Pinpoint the cell where the given text exists, returning its [x, y] midpoint coordinate. 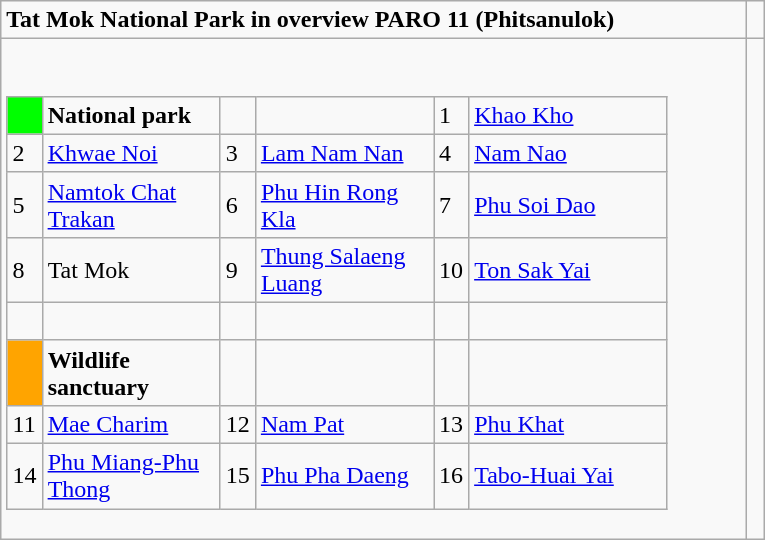
4 [452, 153]
Tat Mok [131, 270]
15 [238, 476]
1 [452, 115]
Phu Hin Rong Kla [344, 204]
Khao Kho [568, 115]
12 [238, 424]
Thung Salaeng Luang [344, 270]
Phu Miang-Phu Thong [131, 476]
Phu Soi Dao [568, 204]
9 [238, 270]
6 [238, 204]
National park [131, 115]
10 [452, 270]
Phu Khat [568, 424]
3 [238, 153]
Tat Mok National Park in overview PARO 11 (Phitsanulok) [374, 20]
11 [24, 424]
Tabo-Huai Yai [568, 476]
Mae Charim [131, 424]
Namtok Chat Trakan [131, 204]
Wildlife sanctuary [131, 372]
14 [24, 476]
Nam Pat [344, 424]
Nam Nao [568, 153]
5 [24, 204]
Phu Pha Daeng [344, 476]
2 [24, 153]
13 [452, 424]
Ton Sak Yai [568, 270]
8 [24, 270]
7 [452, 204]
Lam Nam Nan [344, 153]
16 [452, 476]
Khwae Noi [131, 153]
